Search for the cell housing the specified text and yield its (x, y) center coordinate. 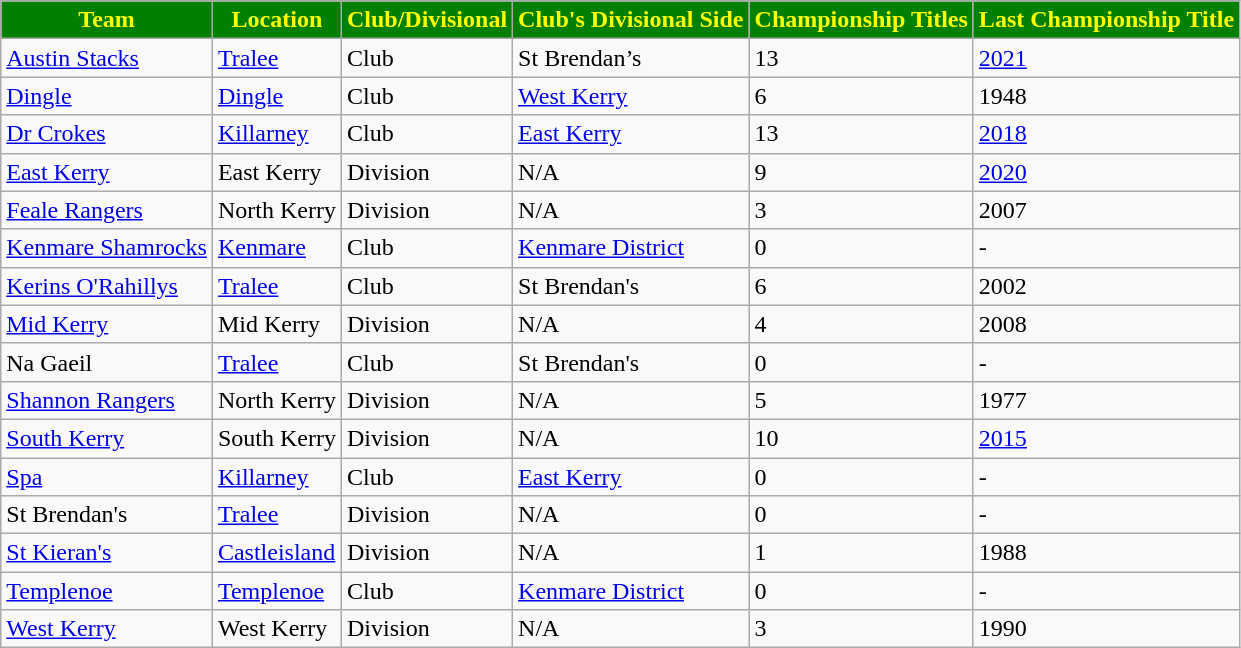
Feale Rangers (107, 210)
Kerins O'Rahillys (107, 286)
2002 (1106, 286)
Championship Titles (861, 20)
1 (861, 553)
2008 (1106, 324)
Team (107, 20)
1977 (1106, 400)
Shannon Rangers (107, 400)
1988 (1106, 553)
Spa (107, 477)
Last Championship Title (1106, 20)
Club's Divisional Side (631, 20)
2018 (1106, 134)
Dr Crokes (107, 134)
9 (861, 172)
2015 (1106, 438)
Kenmare Shamrocks (107, 248)
Na Gaeil (107, 362)
Austin Stacks (107, 58)
5 (861, 400)
2020 (1106, 172)
St Kieran's (107, 553)
10 (861, 438)
Kenmare (276, 248)
1990 (1106, 629)
Castleisland (276, 553)
2021 (1106, 58)
2007 (1106, 210)
Location (276, 20)
St Brendan’s (631, 58)
Club/Divisional (426, 20)
4 (861, 324)
1948 (1106, 96)
